Detect which cell encompasses the target text, then output its [x, y] center coordinate. 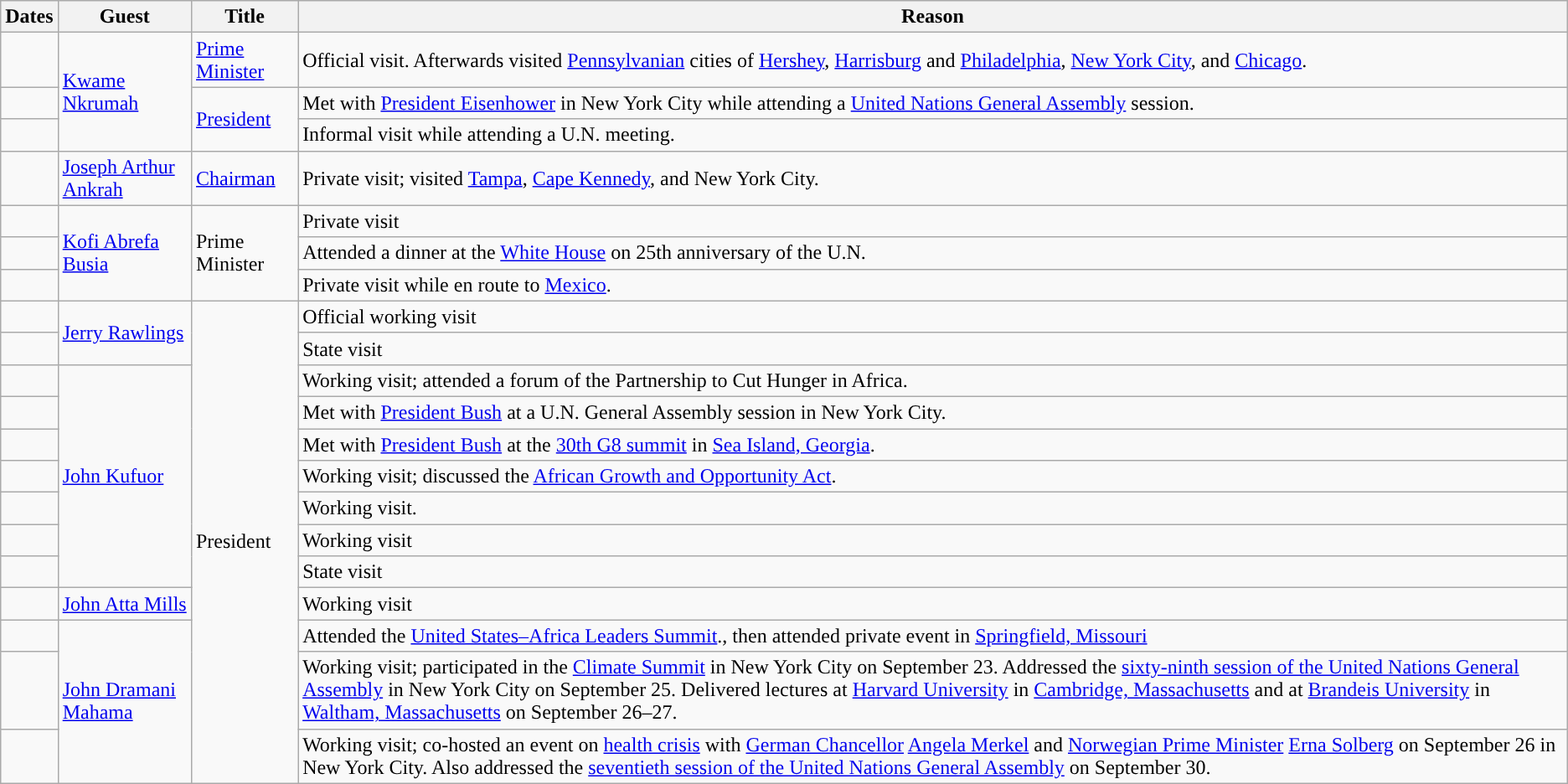
Private visit [933, 221]
Official visit. Afterwards visited Pennsylvanian cities of Hershey, Harrisburg and Philadelphia, New York City, and Chicago. [933, 60]
Kofi Abrefa Busia [124, 253]
Joseph Arthur Ankrah [124, 178]
Jerry Rawlings [124, 333]
Working visit; attended a forum of the Partnership to Cut Hunger in Africa. [933, 380]
Official working visit [933, 317]
Working visit. [933, 508]
Private visit while en route to Mexico. [933, 285]
Dates [29, 17]
John Atta Mills [124, 604]
Met with President Bush at a U.N. General Assembly session in New York City. [933, 412]
Met with President Eisenhower in New York City while attending a United Nations General Assembly session. [933, 103]
Reason [933, 17]
Guest [124, 17]
John Kufuor [124, 476]
Informal visit while attending a U.N. meeting. [933, 135]
Title [245, 17]
Attended the United States–Africa Leaders Summit., then attended private event in Springfield, Missouri [933, 636]
Chairman [245, 178]
Attended a dinner at the White House on 25th anniversary of the U.N. [933, 253]
John Dramani Mahama [124, 702]
Kwame Nkrumah [124, 92]
Private visit; visited Tampa, Cape Kennedy, and New York City. [933, 178]
Met with President Bush at the 30th G8 summit in Sea Island, Georgia. [933, 445]
Working visit; discussed the African Growth and Opportunity Act. [933, 477]
